Detect which cell encompasses the target text, then output its [x, y] center coordinate. 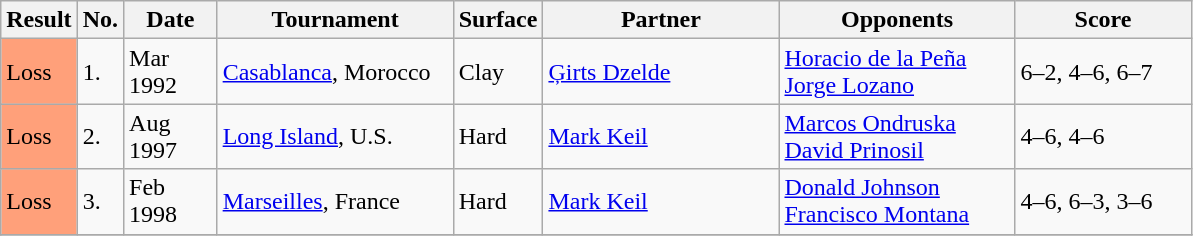
Marcos Ondruska David Prinosil [897, 136]
Partner [661, 20]
Opponents [897, 20]
1. [100, 72]
Marseilles, France [335, 202]
Donald Johnson Francisco Montana [897, 202]
Long Island, U.S. [335, 136]
Mar 1992 [171, 72]
Ģirts Dzelde [661, 72]
3. [100, 202]
Result [39, 20]
6–2, 4–6, 6–7 [1103, 72]
Tournament [335, 20]
2. [100, 136]
Feb 1998 [171, 202]
Aug 1997 [171, 136]
Clay [498, 72]
Casablanca, Morocco [335, 72]
4–6, 6–3, 3–6 [1103, 202]
4–6, 4–6 [1103, 136]
Horacio de la Peña Jorge Lozano [897, 72]
Date [171, 20]
No. [100, 20]
Score [1103, 20]
Surface [498, 20]
